Output the (X, Y) coordinate of the center of the cell containing the given text.  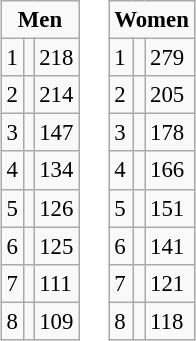
Women (152, 20)
125 (56, 246)
205 (170, 95)
109 (56, 321)
141 (170, 246)
147 (56, 133)
111 (56, 283)
121 (170, 283)
134 (56, 170)
218 (56, 58)
Men (40, 20)
166 (170, 170)
279 (170, 58)
151 (170, 208)
126 (56, 208)
214 (56, 95)
178 (170, 133)
118 (170, 321)
